Determine the [X, Y] coordinate at the center of the cell enclosing the given text.  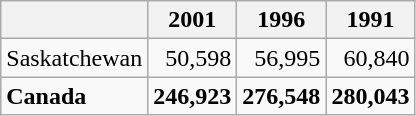
280,043 [370, 96]
276,548 [282, 96]
56,995 [282, 58]
Canada [74, 96]
2001 [192, 20]
Saskatchewan [74, 58]
1991 [370, 20]
60,840 [370, 58]
50,598 [192, 58]
246,923 [192, 96]
1996 [282, 20]
